From the cell containing the given text, extract its center point as [X, Y] coordinate. 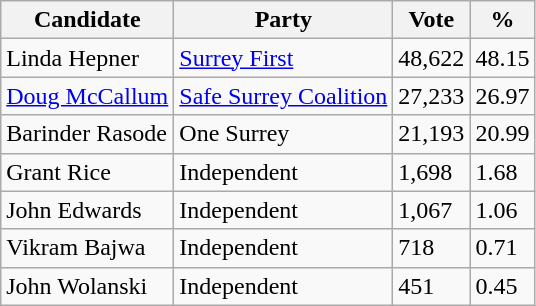
John Edwards [88, 210]
0.71 [502, 248]
Safe Surrey Coalition [284, 96]
Grant Rice [88, 172]
Vikram Bajwa [88, 248]
John Wolanski [88, 286]
% [502, 20]
1.06 [502, 210]
718 [432, 248]
1.68 [502, 172]
0.45 [502, 286]
Barinder Rasode [88, 134]
Party [284, 20]
48,622 [432, 58]
48.15 [502, 58]
One Surrey [284, 134]
21,193 [432, 134]
Vote [432, 20]
Candidate [88, 20]
451 [432, 286]
Linda Hepner [88, 58]
26.97 [502, 96]
27,233 [432, 96]
1,698 [432, 172]
Surrey First [284, 58]
20.99 [502, 134]
1,067 [432, 210]
Doug McCallum [88, 96]
